Identify which cell holds the provided text, then report its (X, Y) central coordinate. 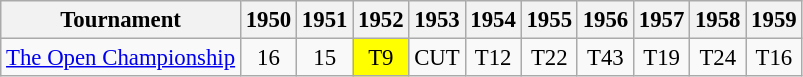
T12 (493, 58)
1953 (437, 20)
1955 (549, 20)
The Open Championship (121, 58)
1952 (381, 20)
1957 (661, 20)
T43 (605, 58)
1959 (774, 20)
T16 (774, 58)
T22 (549, 58)
16 (268, 58)
1951 (325, 20)
15 (325, 58)
1958 (718, 20)
CUT (437, 58)
1950 (268, 20)
Tournament (121, 20)
T9 (381, 58)
1956 (605, 20)
1954 (493, 20)
T19 (661, 58)
T24 (718, 58)
